Return the (X, Y) coordinate for the center point of the cell that contains the specified text.  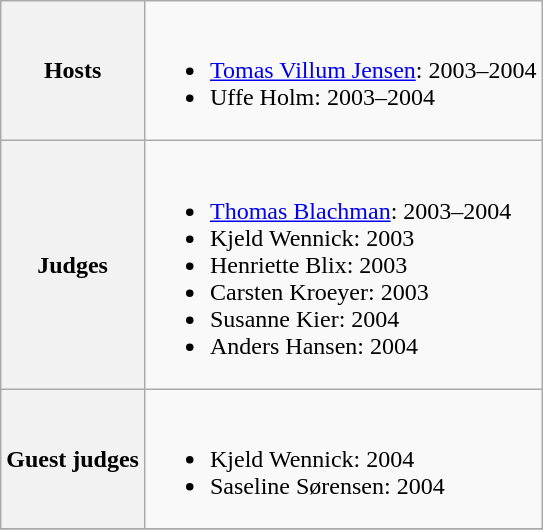
Judges (73, 265)
Tomas Villum Jensen: 2003–2004Uffe Holm: 2003–2004 (343, 71)
Hosts (73, 71)
Guest judges (73, 459)
Kjeld Wennick: 2004Saseline Sørensen: 2004 (343, 459)
Thomas Blachman: 2003–2004Kjeld Wennick: 2003Henriette Blix: 2003Carsten Kroeyer: 2003Susanne Kier: 2004Anders Hansen: 2004 (343, 265)
